Detect which cell encompasses the target text, then output its [x, y] center coordinate. 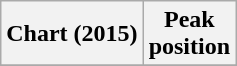
Peakposition [189, 34]
Chart (2015) [72, 34]
